Locate the cell with the specified text and output its (x, y) center coordinate. 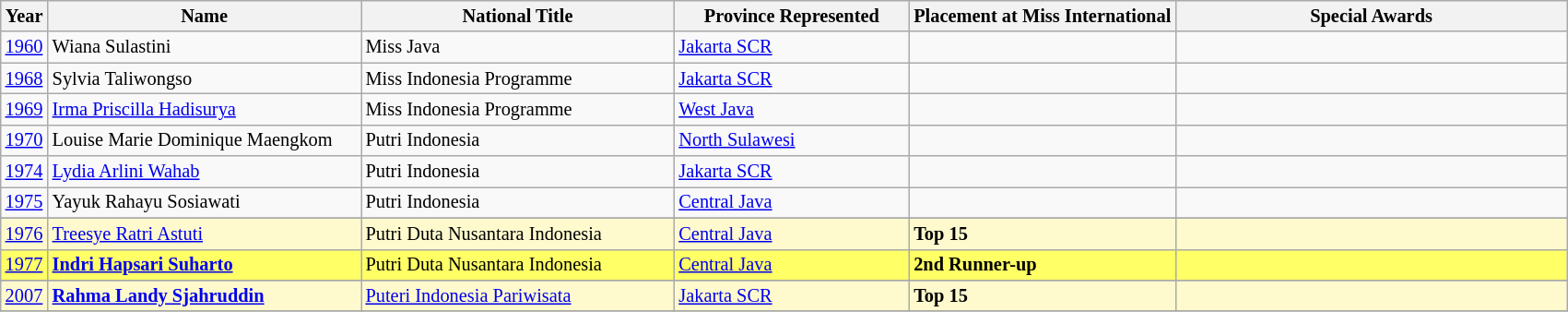
1968 (24, 78)
Puteri Indonesia Pariwisata (518, 295)
Special Awards (1372, 16)
Wiana Sulastini (205, 47)
1975 (24, 202)
Province Represented (791, 16)
Name (205, 16)
Irma Priscilla Hadisurya (205, 109)
Treesye Ratri Astuti (205, 234)
National Title (518, 16)
1976 (24, 234)
1969 (24, 109)
1960 (24, 47)
2nd Runner-up (1042, 265)
Placement at Miss International (1042, 16)
1970 (24, 140)
Indri Hapsari Suharto (205, 265)
Lydia Arlini Wahab (205, 172)
Sylvia Taliwongso (205, 78)
1977 (24, 265)
West Java (791, 109)
Louise Marie Dominique Maengkom (205, 140)
Rahma Landy Sjahruddin (205, 295)
Yayuk Rahayu Sosiawati (205, 202)
2007 (24, 295)
Miss Java (518, 47)
1974 (24, 172)
Year (24, 16)
North Sulawesi (791, 140)
